Pinpoint the cell where the given text exists, returning its [x, y] midpoint coordinate. 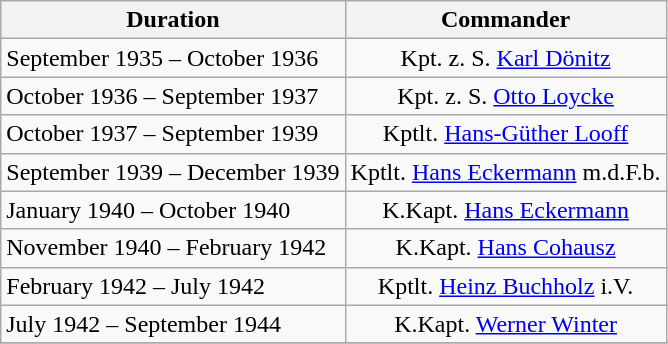
October 1937 – September 1939 [173, 134]
Commander [506, 20]
K.Kapt. Hans Cohausz [506, 248]
K.Kapt. Werner Winter [506, 324]
July 1942 – September 1944 [173, 324]
Kptlt. Hans Eckermann m.d.F.b. [506, 172]
Kptlt. Heinz Buchholz i.V. [506, 286]
Kpt. z. S. Otto Loycke [506, 96]
Kpt. z. S. Karl Dönitz [506, 58]
Kptlt. Hans-Güther Looff [506, 134]
February 1942 – July 1942 [173, 286]
Duration [173, 20]
September 1935 – October 1936 [173, 58]
K.Kapt. Hans Eckermann [506, 210]
November 1940 – February 1942 [173, 248]
October 1936 – September 1937 [173, 96]
September 1939 – December 1939 [173, 172]
January 1940 – October 1940 [173, 210]
